From the cell containing the given text, extract its center point as [X, Y] coordinate. 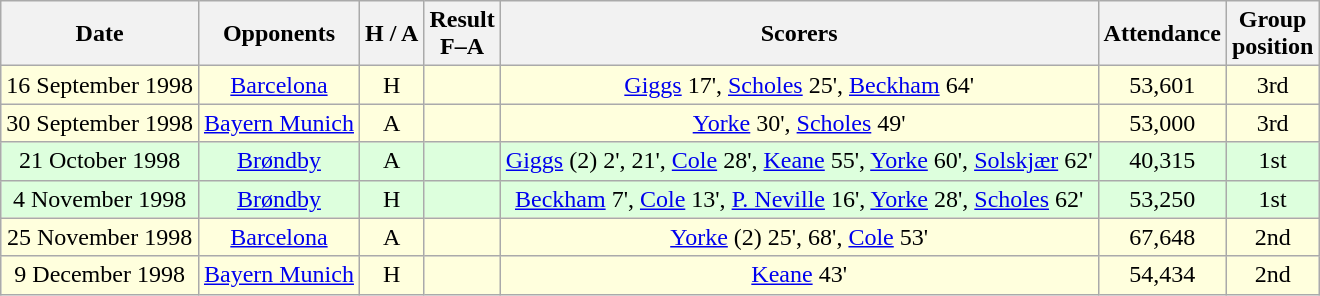
Keane 43' [799, 275]
30 September 1998 [100, 123]
54,434 [1162, 275]
67,648 [1162, 237]
53,000 [1162, 123]
Giggs (2) 2', 21', Cole 28', Keane 55', Yorke 60', Solskjær 62' [799, 161]
Scorers [799, 34]
21 October 1998 [100, 161]
Date [100, 34]
Opponents [278, 34]
Groupposition [1272, 34]
9 December 1998 [100, 275]
40,315 [1162, 161]
Attendance [1162, 34]
53,601 [1162, 85]
Yorke (2) 25', 68', Cole 53' [799, 237]
25 November 1998 [100, 237]
53,250 [1162, 199]
4 November 1998 [100, 199]
ResultF–A [462, 34]
Yorke 30', Scholes 49' [799, 123]
H / A [391, 34]
Beckham 7', Cole 13', P. Neville 16', Yorke 28', Scholes 62' [799, 199]
Giggs 17', Scholes 25', Beckham 64' [799, 85]
16 September 1998 [100, 85]
